Pinpoint the cell where the given text exists, returning its [x, y] midpoint coordinate. 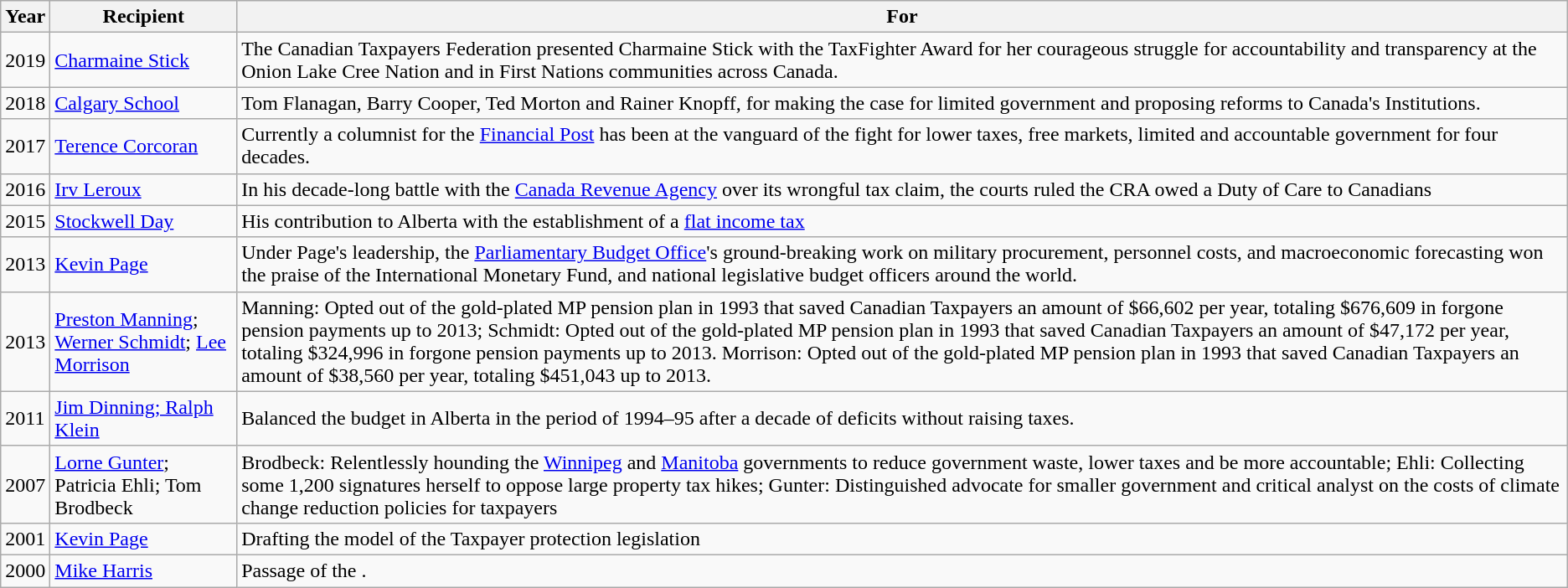
2007 [25, 484]
Tom Flanagan, Barry Cooper, Ted Morton and Rainer Knopff, for making the case for limited government and proposing reforms to Canada's Institutions. [903, 103]
Stockwell Day [144, 221]
2019 [25, 60]
His contribution to Alberta with the establishment of a flat income tax [903, 221]
2000 [25, 570]
In his decade-long battle with the Canada Revenue Agency over its wrongful tax claim, the courts ruled the CRA owed a Duty of Care to Canadians [903, 189]
Mike Harris [144, 570]
2018 [25, 103]
Recipient [144, 17]
Irv Leroux [144, 189]
2011 [25, 419]
Terence Corcoran [144, 146]
2015 [25, 221]
2016 [25, 189]
2001 [25, 539]
Year [25, 17]
Preston Manning; Werner Schmidt; Lee Morrison [144, 342]
Lorne Gunter; Patricia Ehli; TomBrodbeck [144, 484]
Calgary School [144, 103]
For [903, 17]
Passage of the . [903, 570]
Drafting the model of the Taxpayer protection legislation [903, 539]
Balanced the budget in Alberta in the period of 1994–95 after a decade of deficits without raising taxes. [903, 419]
2017 [25, 146]
Charmaine Stick [144, 60]
Jim Dinning; Ralph Klein [144, 419]
